Identify which cell holds the provided text, then report its (X, Y) central coordinate. 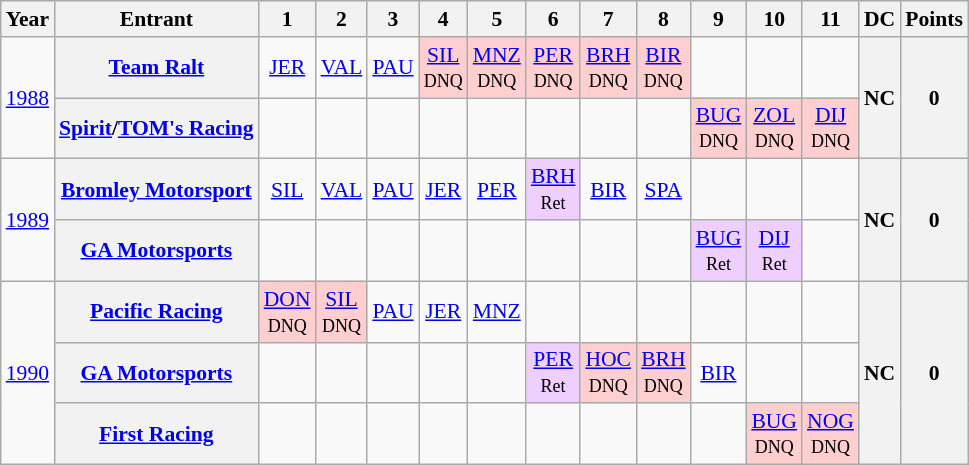
First Racing (156, 434)
Points (934, 19)
Spirit/TOM's Racing (156, 128)
4 (444, 19)
BUGRet (719, 250)
SPA (664, 190)
1989 (28, 220)
MNZ (497, 312)
5 (497, 19)
DONDNQ (288, 312)
7 (608, 19)
10 (774, 19)
MNZDNQ (497, 68)
11 (830, 19)
Pacific Racing (156, 312)
PERDNQ (554, 68)
2 (342, 19)
6 (554, 19)
DIJDNQ (830, 128)
HOCDNQ (608, 372)
Year (28, 19)
PER (497, 190)
1988 (28, 98)
3 (392, 19)
NOGDNQ (830, 434)
DC (880, 19)
DIJRet (774, 250)
9 (719, 19)
ZOLDNQ (774, 128)
BRHRet (554, 190)
BIRDNQ (664, 68)
Entrant (156, 19)
SIL (288, 190)
Team Ralt (156, 68)
PERRet (554, 372)
1 (288, 19)
8 (664, 19)
1990 (28, 372)
Bromley Motorsport (156, 190)
